From the cell containing the given text, extract its center point as [X, Y] coordinate. 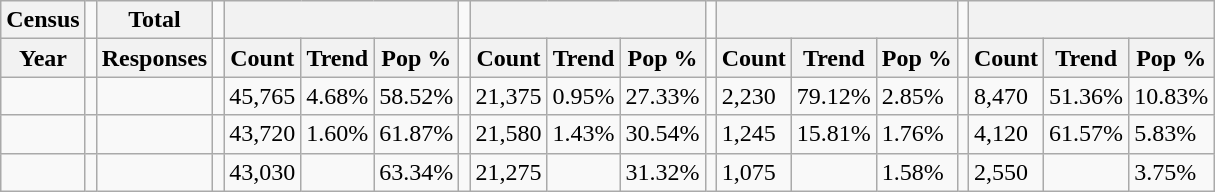
61.57% [1086, 134]
31.32% [662, 172]
45,765 [262, 96]
15.81% [834, 134]
Census [43, 20]
2,230 [754, 96]
0.95% [584, 96]
2,550 [1006, 172]
Year [43, 58]
61.87% [416, 134]
27.33% [662, 96]
1,075 [754, 172]
21,580 [508, 134]
51.36% [1086, 96]
1.60% [338, 134]
58.52% [416, 96]
4.68% [338, 96]
Total [154, 20]
1,245 [754, 134]
79.12% [834, 96]
Responses [154, 58]
63.34% [416, 172]
2.85% [916, 96]
21,275 [508, 172]
1.58% [916, 172]
8,470 [1006, 96]
3.75% [1172, 172]
43,720 [262, 134]
4,120 [1006, 134]
21,375 [508, 96]
1.43% [584, 134]
10.83% [1172, 96]
43,030 [262, 172]
5.83% [1172, 134]
30.54% [662, 134]
1.76% [916, 134]
